Return the [X, Y] coordinate for the center point of the cell that contains the specified text.  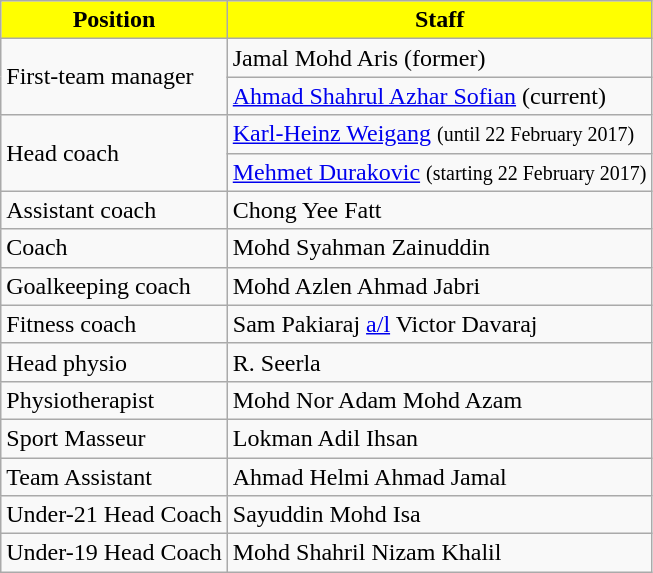
Assistant coach [114, 210]
Fitness coach [114, 324]
Under-19 Head Coach [114, 553]
Sam Pakiaraj a/l Victor Davaraj [440, 324]
Physiotherapist [114, 400]
Team Assistant [114, 477]
Goalkeeping coach [114, 286]
Karl-Heinz Weigang (until 22 February 2017) [440, 134]
Sayuddin Mohd Isa [440, 515]
First-team manager [114, 77]
Chong Yee Fatt [440, 210]
Mehmet Durakovic (starting 22 February 2017) [440, 172]
Coach [114, 248]
Jamal Mohd Aris (former) [440, 58]
Mohd Shahril Nizam Khalil [440, 553]
Head physio [114, 362]
Ahmad Helmi Ahmad Jamal [440, 477]
Sport Masseur [114, 438]
Mohd Nor Adam Mohd Azam [440, 400]
Mohd Syahman Zainuddin [440, 248]
R. Seerla [440, 362]
Under-21 Head Coach [114, 515]
Staff [440, 20]
Position [114, 20]
Head coach [114, 153]
Ahmad Shahrul Azhar Sofian (current) [440, 96]
Lokman Adil Ihsan [440, 438]
Mohd Azlen Ahmad Jabri [440, 286]
